Determine the [x, y] coordinate at the center of the cell enclosing the given text.  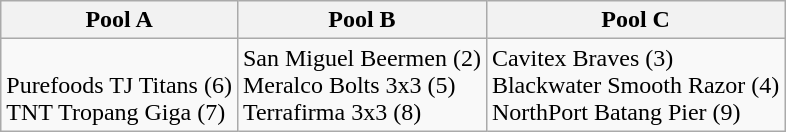
Pool B [362, 20]
Pool C [635, 20]
Cavitex Braves (3) Blackwater Smooth Razor (4) NorthPort Batang Pier (9) [635, 85]
Purefoods TJ Titans (6) TNT Tropang Giga (7) [120, 85]
San Miguel Beermen (2) Meralco Bolts 3x3 (5) Terrafirma 3x3 (8) [362, 85]
Pool A [120, 20]
